Scan for the cell matching the given text and deliver its (x, y) coordinate at center. 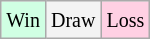
Win (24, 20)
Loss (126, 20)
Draw (72, 20)
